Scan for the cell matching the given text and deliver its (X, Y) coordinate at center. 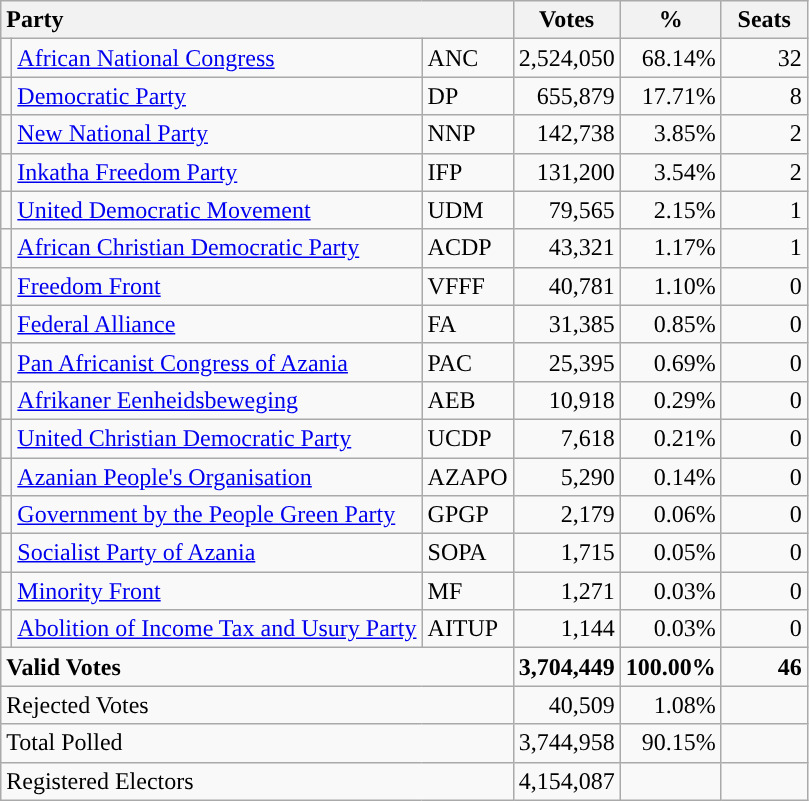
3.85% (670, 134)
0.05% (670, 553)
Azanian People's Organisation (217, 477)
Freedom Front (217, 286)
100.00% (670, 667)
68.14% (670, 58)
Votes (566, 20)
Federal Alliance (217, 324)
AEB (468, 400)
Pan Africanist Congress of Azania (217, 362)
UCDP (468, 438)
32 (764, 58)
0.14% (670, 477)
142,738 (566, 134)
Inkatha Freedom Party (217, 172)
2,524,050 (566, 58)
AITUP (468, 629)
New National Party (217, 134)
ACDP (468, 248)
25,395 (566, 362)
United Christian Democratic Party (217, 438)
1,271 (566, 591)
1.08% (670, 705)
DP (468, 96)
2.15% (670, 210)
655,879 (566, 96)
1,715 (566, 553)
Democratic Party (217, 96)
1,144 (566, 629)
Afrikaner Eenheidsbeweging (217, 400)
3,744,958 (566, 743)
0.85% (670, 324)
VFFF (468, 286)
UDM (468, 210)
Total Polled (257, 743)
GPGP (468, 515)
MF (468, 591)
43,321 (566, 248)
0.06% (670, 515)
7,618 (566, 438)
90.15% (670, 743)
131,200 (566, 172)
PAC (468, 362)
African Christian Democratic Party (217, 248)
Valid Votes (257, 667)
SOPA (468, 553)
40,509 (566, 705)
31,385 (566, 324)
Government by the People Green Party (217, 515)
1.17% (670, 248)
Minority Front (217, 591)
0.29% (670, 400)
Abolition of Income Tax and Usury Party (217, 629)
4,154,087 (566, 781)
IFP (468, 172)
Party (257, 20)
ANC (468, 58)
3.54% (670, 172)
46 (764, 667)
Registered Electors (257, 781)
1.10% (670, 286)
79,565 (566, 210)
Seats (764, 20)
FA (468, 324)
% (670, 20)
2,179 (566, 515)
0.21% (670, 438)
AZAPO (468, 477)
3,704,449 (566, 667)
5,290 (566, 477)
8 (764, 96)
United Democratic Movement (217, 210)
40,781 (566, 286)
African National Congress (217, 58)
17.71% (670, 96)
10,918 (566, 400)
NNP (468, 134)
0.69% (670, 362)
Rejected Votes (257, 705)
Socialist Party of Azania (217, 553)
